For the text-containing cell, return its midpoint in [X, Y] coordinate format. 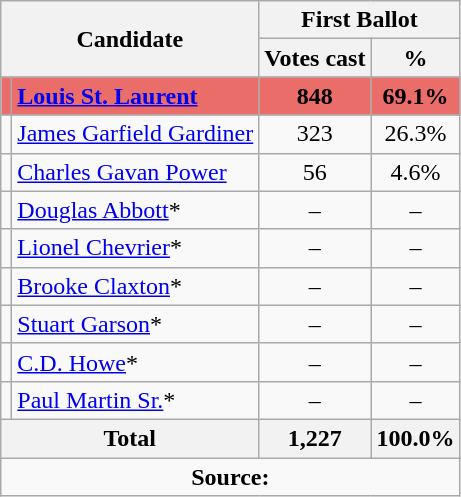
4.6% [416, 172]
Paul Martin Sr.* [136, 400]
Charles Gavan Power [136, 172]
Douglas Abbott* [136, 210]
Brooke Claxton* [136, 286]
848 [315, 96]
1,227 [315, 438]
Votes cast [315, 58]
Lionel Chevrier* [136, 248]
Louis St. Laurent [136, 96]
26.3% [416, 134]
Stuart Garson* [136, 324]
56 [315, 172]
69.1% [416, 96]
323 [315, 134]
Source: [230, 477]
Total [130, 438]
% [416, 58]
James Garfield Gardiner [136, 134]
C.D. Howe* [136, 362]
100.0% [416, 438]
First Ballot [360, 20]
Candidate [130, 39]
